Detect which cell encompasses the target text, then output its [X, Y] center coordinate. 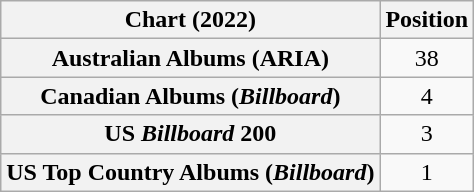
Position [427, 20]
38 [427, 58]
Chart (2022) [190, 20]
1 [427, 172]
3 [427, 134]
Canadian Albums (Billboard) [190, 96]
US Billboard 200 [190, 134]
US Top Country Albums (Billboard) [190, 172]
4 [427, 96]
Australian Albums (ARIA) [190, 58]
